Capture the cell that displays the provided text and extract its [x, y] central coordinate. 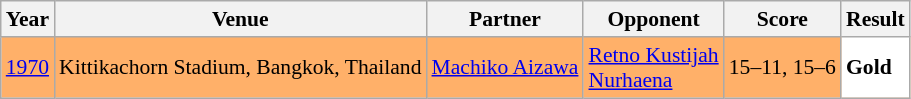
Score [782, 19]
Gold [876, 68]
Retno Kustijah Nurhaena [653, 68]
15–11, 15–6 [782, 68]
Partner [504, 19]
Result [876, 19]
Machiko Aizawa [504, 68]
Venue [240, 19]
Year [28, 19]
Opponent [653, 19]
1970 [28, 68]
Kittikachorn Stadium, Bangkok, Thailand [240, 68]
